From the cell containing the given text, extract its center point as [x, y] coordinate. 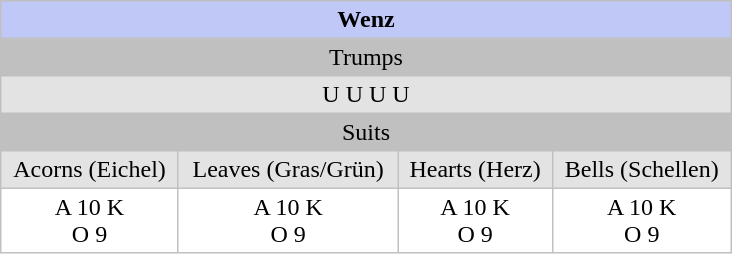
Leaves (Gras/Grün) [288, 170]
U U U U [366, 94]
Bells (Schellen) [642, 170]
Suits [366, 132]
Trumps [366, 57]
Wenz [366, 20]
Acorns (Eichel) [90, 170]
Hearts (Herz) [476, 170]
